Return [x, y] of the center of cell containing provided text 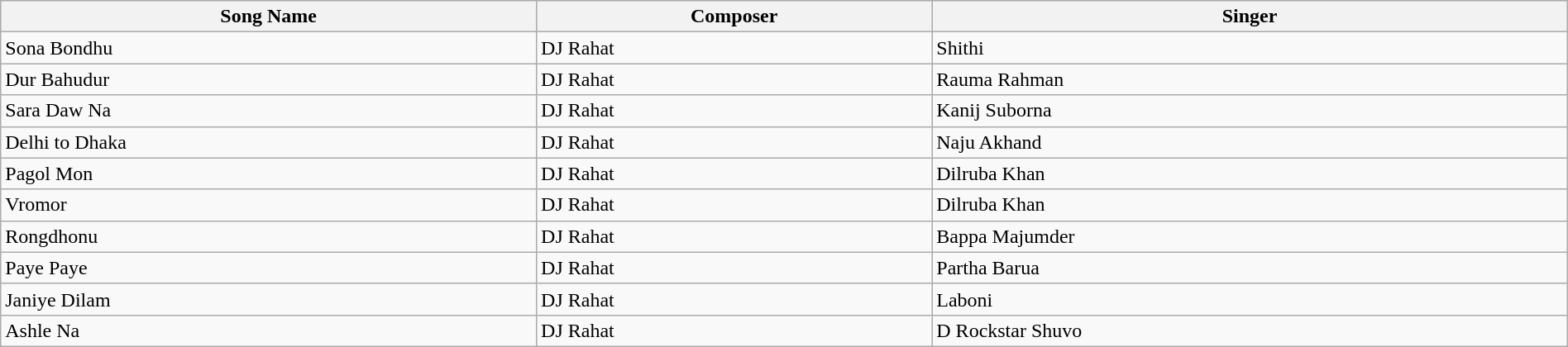
Pagol Mon [269, 173]
Ashle Na [269, 330]
Naju Akhand [1250, 142]
Composer [734, 17]
Sona Bondhu [269, 48]
Singer [1250, 17]
Sara Daw Na [269, 111]
Dur Bahudur [269, 79]
Paye Paye [269, 268]
Rauma Rahman [1250, 79]
Partha Barua [1250, 268]
Song Name [269, 17]
Kanij Suborna [1250, 111]
Rongdhonu [269, 236]
D Rockstar Shuvo [1250, 330]
Bappa Majumder [1250, 236]
Shithi [1250, 48]
Janiye Dilam [269, 299]
Vromor [269, 205]
Delhi to Dhaka [269, 142]
Laboni [1250, 299]
